From the cell containing the given text, extract its center point as (X, Y) coordinate. 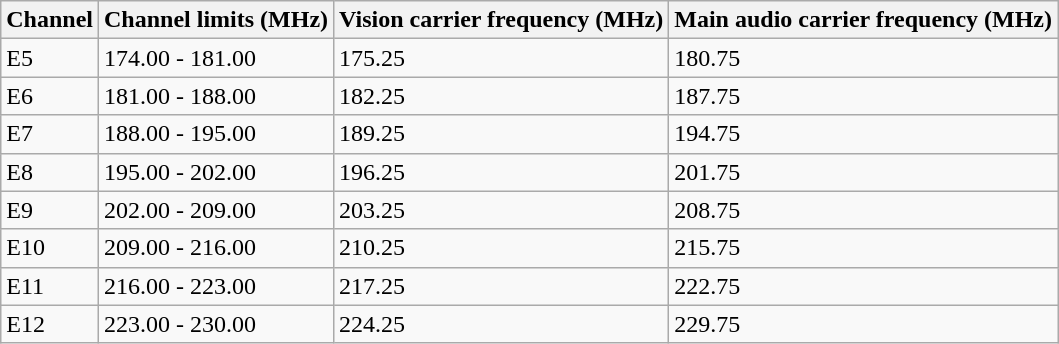
217.25 (502, 286)
189.25 (502, 134)
E9 (50, 210)
Channel (50, 20)
Channel limits (MHz) (216, 20)
210.25 (502, 248)
E5 (50, 58)
180.75 (864, 58)
195.00 - 202.00 (216, 172)
E8 (50, 172)
216.00 - 223.00 (216, 286)
222.75 (864, 286)
215.75 (864, 248)
208.75 (864, 210)
181.00 - 188.00 (216, 96)
E7 (50, 134)
E10 (50, 248)
E12 (50, 324)
Main audio carrier frequency (MHz) (864, 20)
196.25 (502, 172)
187.75 (864, 96)
203.25 (502, 210)
229.75 (864, 324)
201.75 (864, 172)
Vision carrier frequency (MHz) (502, 20)
E11 (50, 286)
224.25 (502, 324)
223.00 - 230.00 (216, 324)
174.00 - 181.00 (216, 58)
202.00 - 209.00 (216, 210)
175.25 (502, 58)
182.25 (502, 96)
E6 (50, 96)
194.75 (864, 134)
209.00 - 216.00 (216, 248)
188.00 - 195.00 (216, 134)
